Detect which cell encompasses the target text, then output its [x, y] center coordinate. 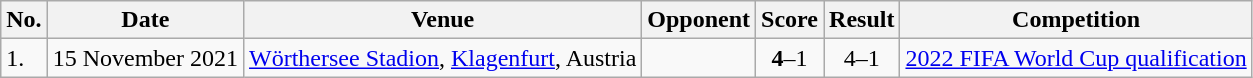
Venue [443, 20]
15 November 2021 [145, 58]
Opponent [699, 20]
Date [145, 20]
Wörthersee Stadion, Klagenfurt, Austria [443, 58]
Score [790, 20]
Competition [1076, 20]
2022 FIFA World Cup qualification [1076, 58]
1. [24, 58]
No. [24, 20]
Result [862, 20]
